Identify which cell holds the provided text, then report its (x, y) central coordinate. 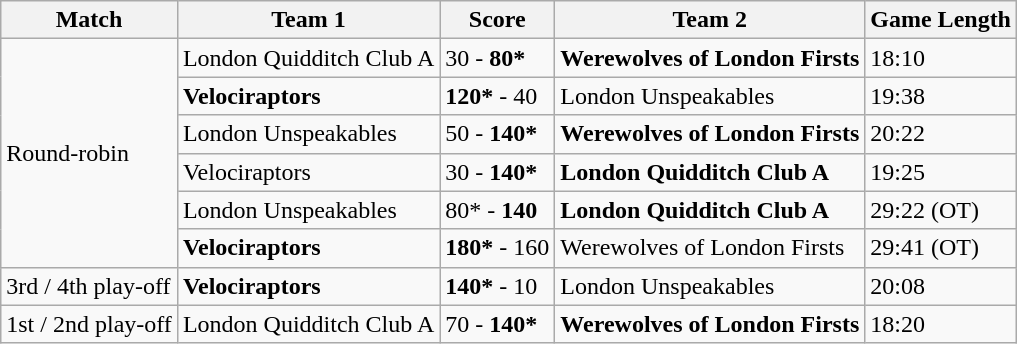
1st / 2nd play-off (90, 324)
Score (498, 20)
18:20 (941, 324)
Round-robin (90, 153)
Game Length (941, 20)
18:10 (941, 58)
80* - 140 (498, 210)
19:25 (941, 172)
20:22 (941, 134)
180* - 160 (498, 248)
50 - 140* (498, 134)
120* - 40 (498, 96)
140* - 10 (498, 286)
Match (90, 20)
20:08 (941, 286)
Team 2 (710, 20)
3rd / 4th play-off (90, 286)
30 - 80* (498, 58)
Team 1 (308, 20)
29:22 (OT) (941, 210)
70 - 140* (498, 324)
29:41 (OT) (941, 248)
19:38 (941, 96)
30 - 140* (498, 172)
